From the cell containing the given text, extract its center point as [x, y] coordinate. 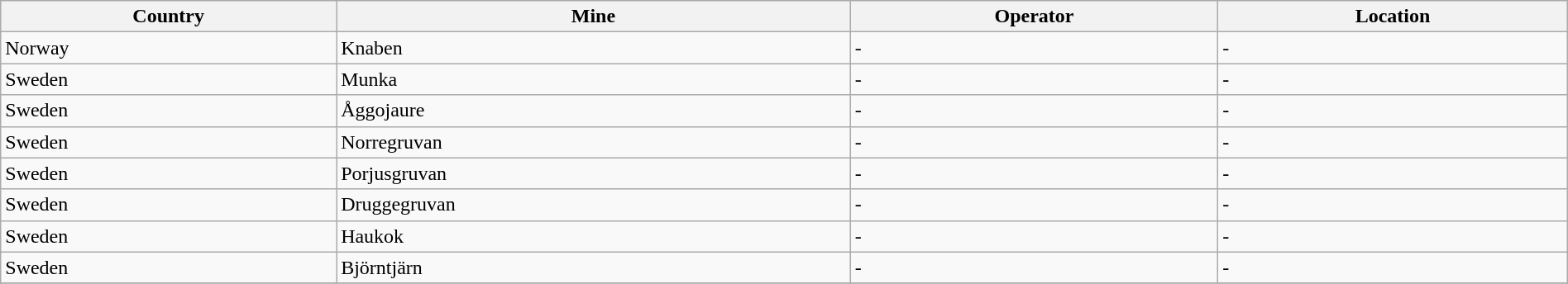
Björntjärn [594, 267]
Operator [1034, 17]
Druggegruvan [594, 205]
Porjusgruvan [594, 173]
Norway [169, 48]
Mine [594, 17]
Norregruvan [594, 142]
Munka [594, 79]
Country [169, 17]
Knaben [594, 48]
Haukok [594, 236]
Location [1393, 17]
Åggojaure [594, 111]
